Locate the cell with the specified text and output its (x, y) center coordinate. 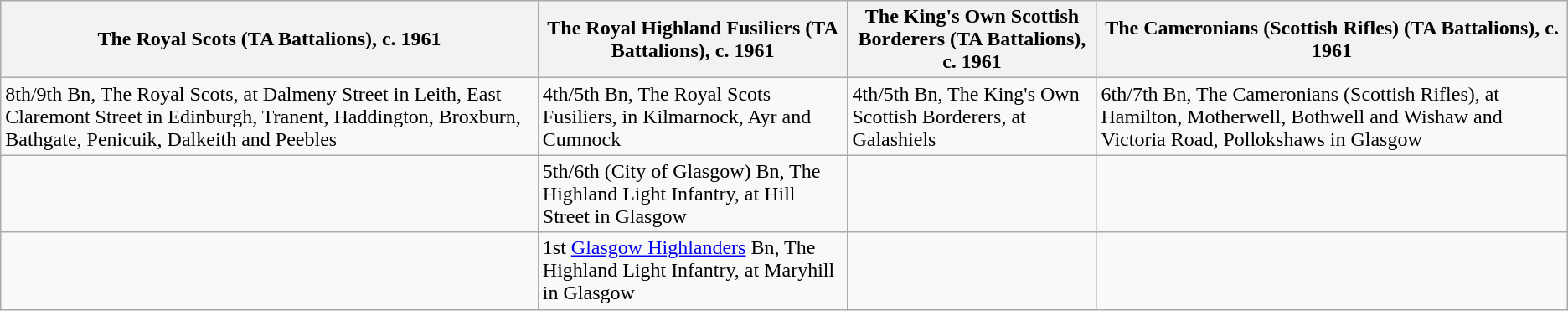
4th/5th Bn, The Royal Scots Fusiliers, in Kilmarnock, Ayr and Cumnock (693, 117)
5th/6th (City of Glasgow) Bn, The Highland Light Infantry, at Hill Street in Glasgow (693, 194)
The Cameronians (Scottish Rifles) (TA Battalions), c. 1961 (1332, 39)
The King's Own Scottish Borderers (TA Battalions), c. 1961 (972, 39)
The Royal Highland Fusiliers (TA Battalions), c. 1961 (693, 39)
The Royal Scots (TA Battalions), c. 1961 (270, 39)
6th/7th Bn, The Cameronians (Scottish Rifles), at Hamilton, Motherwell, Bothwell and Wishaw and Victoria Road, Pollokshaws in Glasgow (1332, 117)
1st Glasgow Highlanders Bn, The Highland Light Infantry, at Maryhill in Glasgow (693, 271)
4th/5th Bn, The King's Own Scottish Borderers, at Galashiels (972, 117)
